Provide the (X, Y) coordinate of the cell's center where the given text is located.  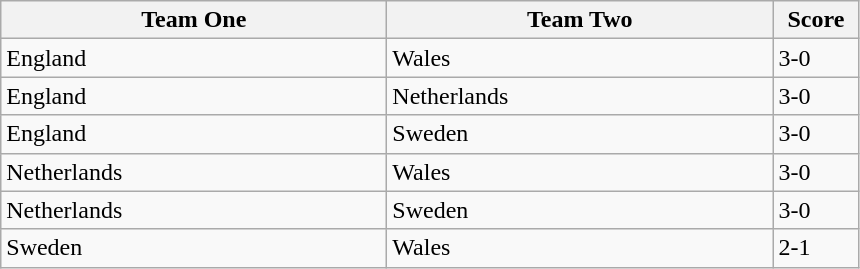
2-1 (816, 248)
Team One (194, 20)
Score (816, 20)
Team Two (580, 20)
